Scan for the cell matching the given text and deliver its [x, y] coordinate at center. 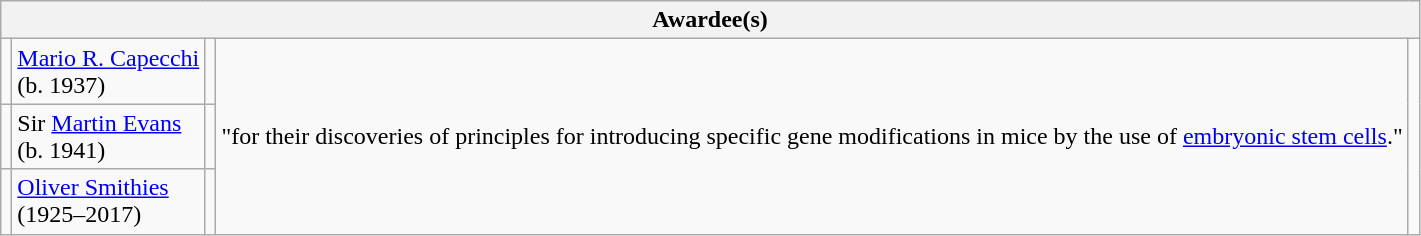
Sir Martin Evans(b. 1941) [108, 136]
Awardee(s) [710, 20]
Mario R. Capecchi(b. 1937) [108, 72]
Oliver Smithies(1925–2017) [108, 202]
"for their discoveries of principles for introducing specific gene modifications in mice by the use of embryonic stem cells." [812, 136]
